Find where the given text appears and provide that cell's center as [x, y] coordinate. 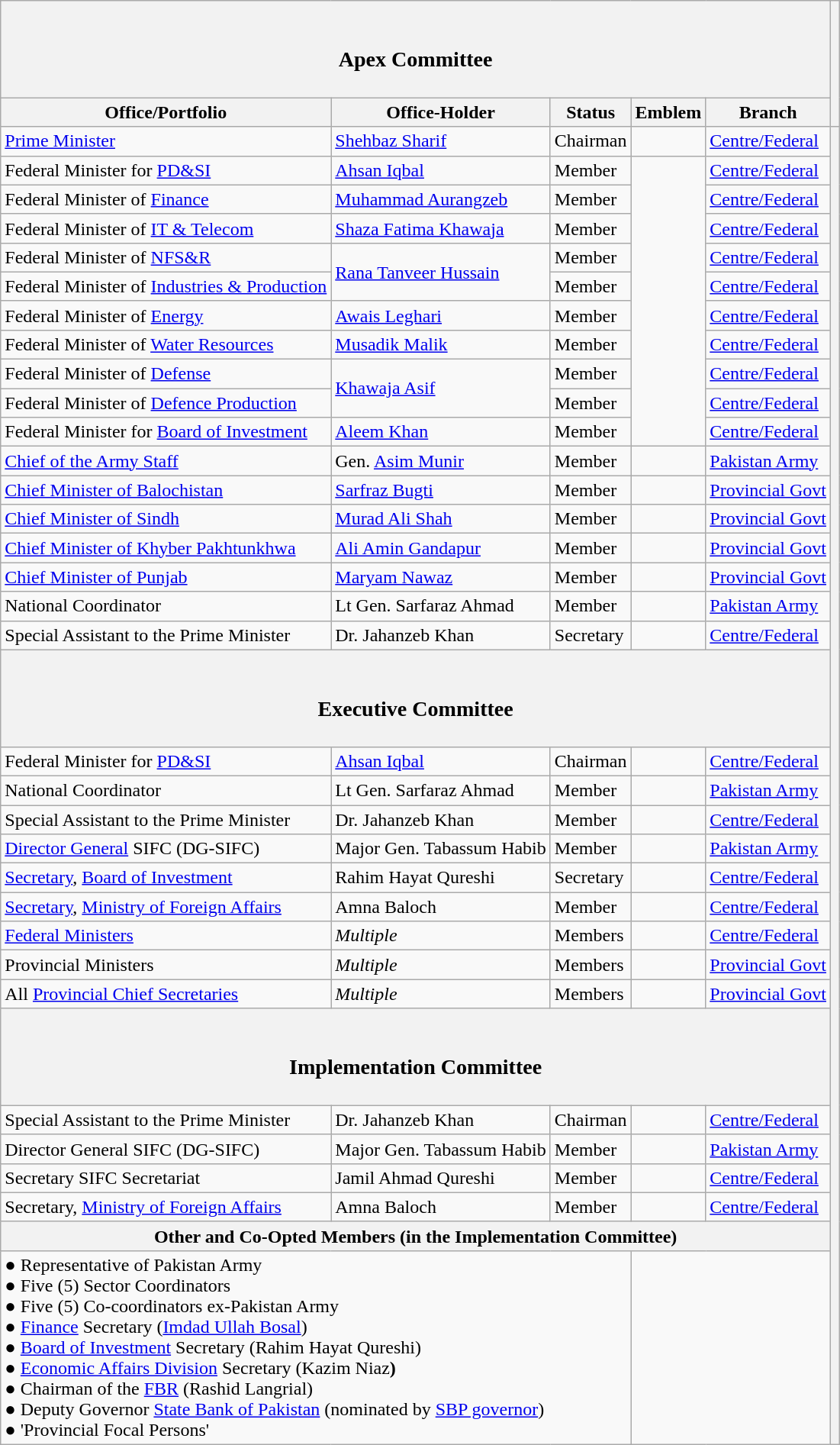
Emblem [668, 112]
Office-Holder [441, 112]
Murad Ali Shah [441, 519]
Sarfraz Bugti [441, 490]
Federal Minister of Defense [166, 374]
Implementation Committee [416, 1056]
Maryam Nawaz [441, 577]
Musadik Malik [441, 344]
Chief Minister of Khyber Pakhtunkhwa [166, 548]
All Provincial Chief Secretaries [166, 994]
Aleem Khan [441, 432]
Federal Minister of Industries & Production [166, 286]
Secretary SIFC Secretariat [166, 1178]
Prime Minister [166, 141]
Other and Co-Opted Members (in the Implementation Committee) [416, 1236]
Provincial Ministers [166, 965]
Status [591, 112]
Federal Minister of Energy [166, 315]
Branch [768, 112]
Shehbaz Sharif [441, 141]
Gen. Asim Munir [441, 461]
Federal Minister of IT & Telecom [166, 228]
Khawaja Asif [441, 389]
Chief Minister of Sindh [166, 519]
Federal Minister of Finance [166, 199]
Office/Portfolio [166, 112]
Muhammad Aurangzeb [441, 199]
Chief Minister of Balochistan [166, 490]
Secretary, Board of Investment [166, 878]
Apex Committee [416, 49]
Chief of the Army Staff [166, 461]
Federal Minister of Water Resources [166, 344]
Executive Committee [416, 698]
Rana Tanveer Hussain [441, 272]
Awais Leghari [441, 315]
Ali Amin Gandapur [441, 548]
Rahim Hayat Qureshi [441, 878]
Federal Minister for Board of Investment [166, 432]
Federal Ministers [166, 936]
Federal Minister of Defence Production [166, 403]
Federal Minister of NFS&R [166, 257]
Jamil Ahmad Qureshi [441, 1178]
Chief Minister of Punjab [166, 577]
Shaza Fatima Khawaja [441, 228]
